Output the (x, y) coordinate of the center of the cell containing the given text.  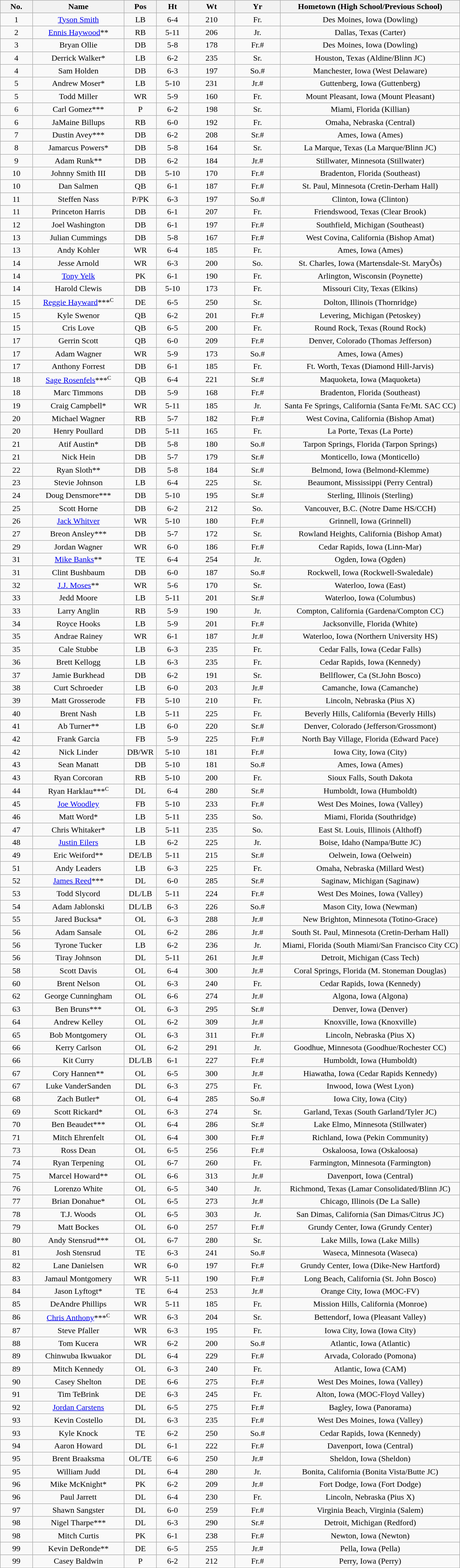
Tiray Johnson (78, 958)
48 (16, 842)
Shawn Sangster (78, 1510)
Lorenzo White (78, 1189)
New Brighton, Minnesota (Totino-Grace) (370, 919)
Andrew Kelley (78, 1022)
Chris Anthony***C (78, 1317)
Tarpon Springs, Florida (Tarpon Springs) (370, 444)
Brent Nelson (78, 983)
76 (16, 1189)
26 (16, 521)
Kevin DeRonde** (78, 1548)
90 (16, 1382)
74 (16, 1163)
Missouri City, Texas (Elkins) (370, 289)
2 (16, 32)
3 (16, 45)
288 (212, 919)
Todd Miller (78, 96)
230 (212, 1497)
Mike McKnight* (78, 1484)
Dan Salmen (78, 186)
5-6 (173, 585)
Andrae Rainey (78, 636)
Beverly Hills, California (Beverly Hills) (370, 713)
77 (16, 1201)
Chinwuba Ikwuakor (78, 1356)
Hometown (High School/Previous School) (370, 7)
Brian Donahue* (78, 1201)
Richland, Iowa (Pekin Community) (370, 1137)
Andy Kohler (78, 250)
La Marque, Texas (La Marque/Blinn JC) (370, 148)
Nick Linder (78, 752)
Adam Sansale (78, 932)
Joe Woodley (78, 804)
Saginaw, Michigan (Saginaw) (370, 881)
Arlington, Wisconsin (Poynette) (370, 276)
Tom Kucera (78, 1343)
Lake Elmo, Minnesota (Stillwater) (370, 1125)
Jamaul Montgomery (78, 1278)
Maquoketa, Iowa (Maquoketa) (370, 380)
Oskaloosa, Iowa (Oskaloosa) (370, 1150)
Round Rock, Texas (Round Rock) (370, 328)
Josh Stensrud (78, 1253)
182 (212, 418)
Camanche, Iowa (Camanche) (370, 688)
70 (16, 1125)
Dallas, Texas (Carter) (370, 32)
Grundy Center, Iowa (Grundy Center) (370, 1227)
Stevie Johnson (78, 482)
Matt Grosserode (78, 700)
Denver, Iowa (Denver) (370, 1009)
Atlantic, Iowa (CAM) (370, 1369)
Jack Whitver (78, 521)
168 (212, 393)
Denver, Colorado (Jefferson/Grossmont) (370, 726)
71 (16, 1137)
63 (16, 1009)
52 (16, 881)
Andy Stensrud*** (78, 1240)
22 (16, 470)
47 (16, 829)
64 (16, 1022)
JaMaine Billups (78, 122)
Paul Jarrett (78, 1497)
J.J. Moses** (78, 585)
Mission Hills, California (Monroe) (370, 1304)
Ogden, Iowa (Ogden) (370, 560)
Bagley, Iowa (Panorama) (370, 1407)
Aaron Howard (78, 1446)
San Dimas, California (San Dimas/Citrus JC) (370, 1214)
DE/LB (140, 855)
49 (16, 855)
James Reed*** (78, 881)
91 (16, 1394)
DB/WR (140, 752)
Scott Davis (78, 971)
Luke VanderSanden (78, 1086)
Pos (140, 7)
Mount Pleasant, Iowa (Mount Pleasant) (370, 96)
Atlantic, Iowa (Atlantic) (370, 1343)
Guttenberg, Iowa (Guttenberg) (370, 84)
Garland, Texas (South Garland/Tyler JC) (370, 1112)
Miami, Florida (South Miami/San Francisco City CC) (370, 945)
Tony Yelk (78, 276)
82 (16, 1265)
7 (16, 135)
309 (212, 1022)
233 (212, 804)
164 (212, 148)
68 (16, 1099)
62 (16, 996)
198 (212, 109)
Steve Pfaller (78, 1330)
291 (212, 1047)
Kyle Knock (78, 1433)
Houston, Texas (Aldine/Blinn JC) (370, 58)
Royce Hooks (78, 624)
Jordan Wagner (78, 547)
80 (16, 1240)
DeAndre Phillips (78, 1304)
44 (16, 791)
Mitch Curtis (78, 1536)
92 (16, 1407)
45 (16, 804)
36 (16, 662)
Harold Clewis (78, 289)
Jedd Moore (78, 598)
Kevin Costello (78, 1420)
Justin Eilers (78, 842)
Tim TeBrink (78, 1394)
Brent Braaksma (78, 1459)
273 (212, 1201)
55 (16, 919)
Jamarcus Powers* (78, 148)
179 (212, 457)
Southfield, Michigan (Southeast) (370, 225)
60 (16, 983)
Waterloo, Iowa (Northern University HS) (370, 636)
54 (16, 907)
69 (16, 1112)
Atif Austin* (78, 444)
1 (16, 20)
Mitch Ehrenfelt (78, 1137)
Cris Love (78, 328)
South St. Paul, Minnesota (Cretin-Derham Hall) (370, 932)
Brent Nash (78, 713)
203 (212, 688)
46 (16, 817)
Omaha, Nebraska (Central) (370, 122)
253 (212, 1291)
Princeton Harris (78, 212)
186 (212, 547)
12 (16, 225)
Kit Curry (78, 1060)
84 (16, 1291)
Algona, Iowa (Algona) (370, 996)
87 (16, 1330)
229 (212, 1356)
Sterling, Illinois (Sterling) (370, 495)
236 (212, 945)
Inwood, Iowa (West Lyon) (370, 1086)
Bonita, California (Bonita Vista/Butte JC) (370, 1471)
Bettendorf, Iowa (Pleasant Valley) (370, 1317)
William Judd (78, 1471)
160 (212, 96)
261 (212, 958)
Fort Dodge, Iowa (Fort Dodge) (370, 1484)
39 (16, 700)
Waseca, Minnesota (Waseca) (370, 1253)
Oelwein, Iowa (Oelwein) (370, 855)
Marc Timmons (78, 393)
Beaumont, Mississippi (Perry Central) (370, 482)
226 (212, 907)
231 (212, 84)
Anthony Forrest (78, 367)
Richmond, Texas (Lamar Consolidated/Blinn JC) (370, 1189)
Alton, Iowa (MOC-Floyd Valley) (370, 1394)
Ben Beaudet*** (78, 1125)
Cedar Rapids, Iowa (Linn-Mar) (370, 547)
53 (16, 894)
165 (212, 431)
227 (212, 1060)
Detroit, Michigan (Redford) (370, 1523)
Dolton, Illinois (Thornridge) (370, 302)
Miami, Florida (Killian) (370, 109)
Coral Springs, Florida (M. Stoneman Douglas) (370, 971)
Derrick Walker* (78, 58)
George Cunningham (78, 996)
25 (16, 508)
40 (16, 713)
Rockwell, Iowa (Rockwell-Swaledale) (370, 572)
Chicago, Illinois (De La Salle) (370, 1201)
Newton, Iowa (Newton) (370, 1536)
Manchester, Iowa (West Delaware) (370, 71)
No. (16, 7)
Matt Bockes (78, 1227)
Goodhue, Minnesota (Goodhue/Rochester CC) (370, 1047)
27 (16, 534)
83 (16, 1278)
206 (212, 32)
Mason City, Iowa (Newman) (370, 907)
Knoxville, Iowa (Knoxville) (370, 1022)
Long Beach, California (St. John Bosco) (370, 1278)
Breon Ansley*** (78, 534)
Zach Butler* (78, 1099)
Kyle Swenor (78, 315)
Rowland Heights, California (Bishop Amat) (370, 534)
Reggie Hayward***C (78, 302)
Casey Shelton (78, 1382)
260 (212, 1163)
Scott Horne (78, 508)
St. Charles, Iowa (Martensdale-St. MaryÕs) (370, 263)
Nigel Tharpe*** (78, 1523)
Bob Montgomery (78, 1035)
78 (16, 1214)
Perry, Iowa (Perry) (370, 1561)
Detroit, Michigan (Cass Tech) (370, 958)
Sage Rosenfels***C (78, 380)
290 (212, 1523)
259 (212, 1510)
311 (212, 1035)
220 (212, 726)
221 (212, 380)
East St. Louis, Illinois (Althoff) (370, 829)
Craig Campbell* (78, 406)
191 (212, 675)
24 (16, 495)
Jesse Arnold (78, 263)
Michael Wagner (78, 418)
Omaha, Nebraska (Millard West) (370, 868)
Sam Holden (78, 71)
Belmond, Iowa (Belmond-Klemme) (370, 470)
Eric Weiford** (78, 855)
Andy Leaders (78, 868)
Joel Washington (78, 225)
Iowa City, Iowa (Iowa City) (370, 1330)
85 (16, 1304)
St. Paul, Minnesota (Cretin-Derham Hall) (370, 186)
172 (212, 534)
23 (16, 482)
29 (16, 547)
Vancouver, B.C. (Notre Dame HS/CCH) (370, 508)
Farmington, Minnesota (Farmington) (370, 1163)
Denver, Colorado (Thomas Jefferson) (370, 341)
Waterloo, Iowa (East) (370, 585)
51 (16, 868)
Doug Densmore*** (78, 495)
Sioux Falls, South Dakota (370, 778)
Sheldon, Iowa (Sheldon) (370, 1459)
58 (16, 971)
34 (16, 624)
Ab Turner** (78, 726)
Frank Garcia (78, 739)
Ben Bruns*** (78, 1009)
Dustin Avey*** (78, 135)
Ross Dean (78, 1150)
Ennis Haywood** (78, 32)
La Porte, Texas (La Porte) (370, 431)
Monticello, Iowa (Monticello) (370, 457)
North Bay Village, Florida (Edward Pace) (370, 739)
Jordan Carstens (78, 1407)
Virginia Beach, Virginia (Salem) (370, 1510)
P/PK (140, 199)
Jamie Burkhead (78, 675)
Tyson Smith (78, 20)
Kerry Carlson (78, 1047)
OL/TE (140, 1459)
Yr (257, 7)
255 (212, 1548)
T.J. Woods (78, 1214)
73 (16, 1150)
Levering, Michigan (Petoskey) (370, 315)
Adam Wagner (78, 354)
75 (16, 1176)
254 (212, 560)
178 (212, 45)
38 (16, 688)
Lane Danielsen (78, 1265)
167 (212, 238)
Brett Kellogg (78, 662)
215 (212, 855)
Clint Bushbaum (78, 572)
Arvada, Colorado (Pomona) (370, 1356)
41 (16, 726)
Ryan Terpening (78, 1163)
257 (212, 1227)
Jason Lyftogt* (78, 1291)
Grundy Center, Iowa (Dike-New Hartford) (370, 1265)
Chris Whitaker* (78, 829)
8 (16, 148)
Wt (212, 7)
Tyrone Tucker (78, 945)
Todd Slycord (78, 894)
Miami, Florida (Southridge) (370, 817)
Cory Hannen** (78, 1073)
Cedar Falls, Iowa (Cedar Falls) (370, 649)
Pella, Iowa (Pella) (370, 1548)
208 (212, 135)
Ft. Worth, Texas (Diamond Hill-Jarvis) (370, 367)
Ryan Harklau***C (78, 791)
Julian Cummings (78, 238)
Stillwater, Minnesota (Stillwater) (370, 161)
Hiawatha, Iowa (Cedar Rapids Kennedy) (370, 1073)
Steffen Nass (78, 199)
94 (16, 1446)
238 (212, 1536)
Compton, California (Gardena/Compton CC) (370, 611)
256 (212, 1150)
Ryan Corcoran (78, 778)
Ht (173, 7)
Gerrin Scott (78, 341)
Name (78, 7)
Sean Manatt (78, 765)
65 (16, 1035)
241 (212, 1253)
Bryan Ollie (78, 45)
192 (212, 122)
245 (212, 1394)
Jacksonville, Florida (White) (370, 624)
222 (212, 1446)
Casey Baldwin (78, 1561)
303 (212, 1214)
Andrew Moser* (78, 84)
313 (212, 1176)
Jared Bucksa* (78, 919)
81 (16, 1253)
Friendswood, Texas (Clear Brook) (370, 212)
Henry Poullard (78, 431)
224 (212, 894)
Lake Mills, Iowa (Lake Mills) (370, 1240)
Cale Stubbe (78, 649)
Nick Hein (78, 457)
207 (212, 212)
37 (16, 675)
295 (212, 1009)
Mike Banks** (78, 560)
9 (16, 161)
86 (16, 1317)
Orange City, Iowa (MOC-FV) (370, 1291)
Ryan Sloth** (78, 470)
Johnny Smith III (78, 174)
88 (16, 1343)
32 (16, 585)
19 (16, 406)
Matt Word* (78, 817)
Carl Gomez*** (78, 109)
Waterloo, Iowa (Columbus) (370, 598)
Scott Rickard* (78, 1112)
Adam Jablonski (78, 907)
Mitch Kennedy (78, 1369)
Bellflower, Ca (St.John Bosco) (370, 675)
Marcel Howard** (78, 1176)
340 (212, 1189)
Adam Runk** (78, 161)
Clinton, Iowa (Clinton) (370, 199)
Larry Anglin (78, 611)
Grinnell, Iowa (Grinnell) (370, 521)
97 (16, 1510)
79 (16, 1227)
204 (212, 1317)
Santa Fe Springs, California (Santa Fe/Mt. SAC CC) (370, 406)
Boise, Idaho (Nampa/Butte JC) (370, 842)
Curt Schroeder (78, 688)
